Capture the cell that displays the provided text and extract its (X, Y) central coordinate. 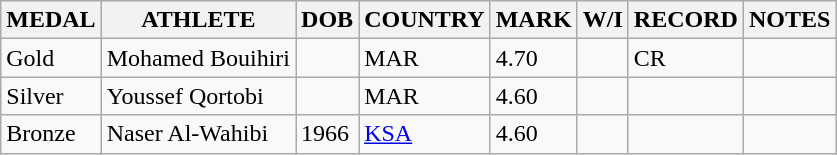
CR (686, 58)
1966 (328, 134)
Youssef Qortobi (198, 96)
Naser Al-Wahibi (198, 134)
W/I (602, 20)
ATHLETE (198, 20)
4.70 (534, 58)
MARK (534, 20)
DOB (328, 20)
NOTES (789, 20)
Mohamed Bouihiri (198, 58)
Bronze (51, 134)
Gold (51, 58)
RECORD (686, 20)
KSA (425, 134)
COUNTRY (425, 20)
MEDAL (51, 20)
Silver (51, 96)
